Identify which cell holds the provided text, then report its [X, Y] central coordinate. 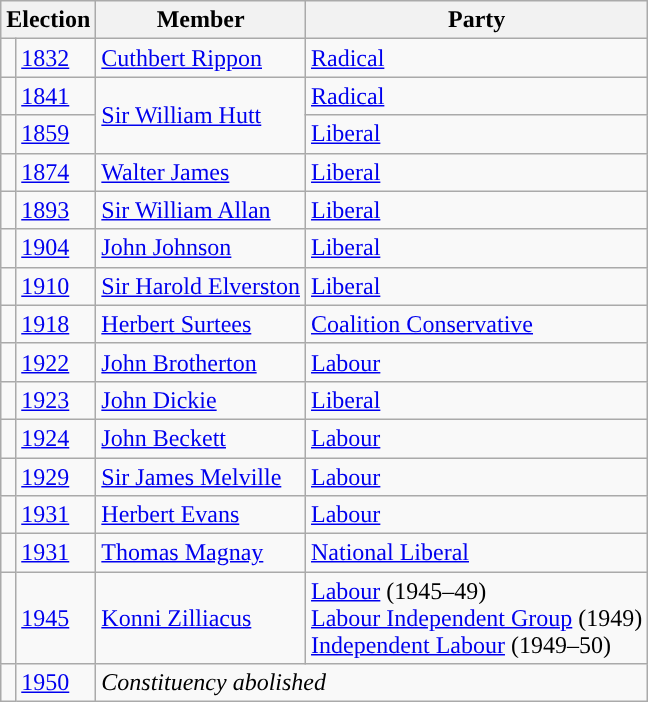
1918 [56, 324]
Sir William Hutt [201, 115]
1950 [56, 683]
Constituency abolished [372, 683]
1859 [56, 134]
Member [201, 20]
1945 [56, 618]
Walter James [201, 172]
1893 [56, 210]
John Brotherton [201, 362]
Cuthbert Rippon [201, 58]
1922 [56, 362]
Herbert Surtees [201, 324]
Coalition Conservative [477, 324]
National Liberal [477, 553]
1910 [56, 286]
1924 [56, 438]
1841 [56, 96]
Herbert Evans [201, 515]
Thomas Magnay [201, 553]
1832 [56, 58]
John Johnson [201, 248]
Sir Harold Elverston [201, 286]
1874 [56, 172]
1929 [56, 477]
1923 [56, 400]
Sir William Allan [201, 210]
Election [48, 20]
Konni Zilliacus [201, 618]
John Dickie [201, 400]
Sir James Melville [201, 477]
1904 [56, 248]
Labour (1945–49)Labour Independent Group (1949)Independent Labour (1949–50) [477, 618]
John Beckett [201, 438]
Party [477, 20]
